Output the [x, y] coordinate of the center of the cell containing the given text.  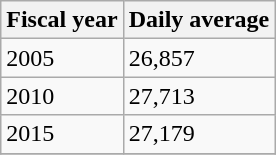
26,857 [199, 58]
Fiscal year [62, 20]
27,179 [199, 134]
27,713 [199, 96]
2015 [62, 134]
2005 [62, 58]
Daily average [199, 20]
2010 [62, 96]
